Scan for the cell matching the given text and deliver its [x, y] coordinate at center. 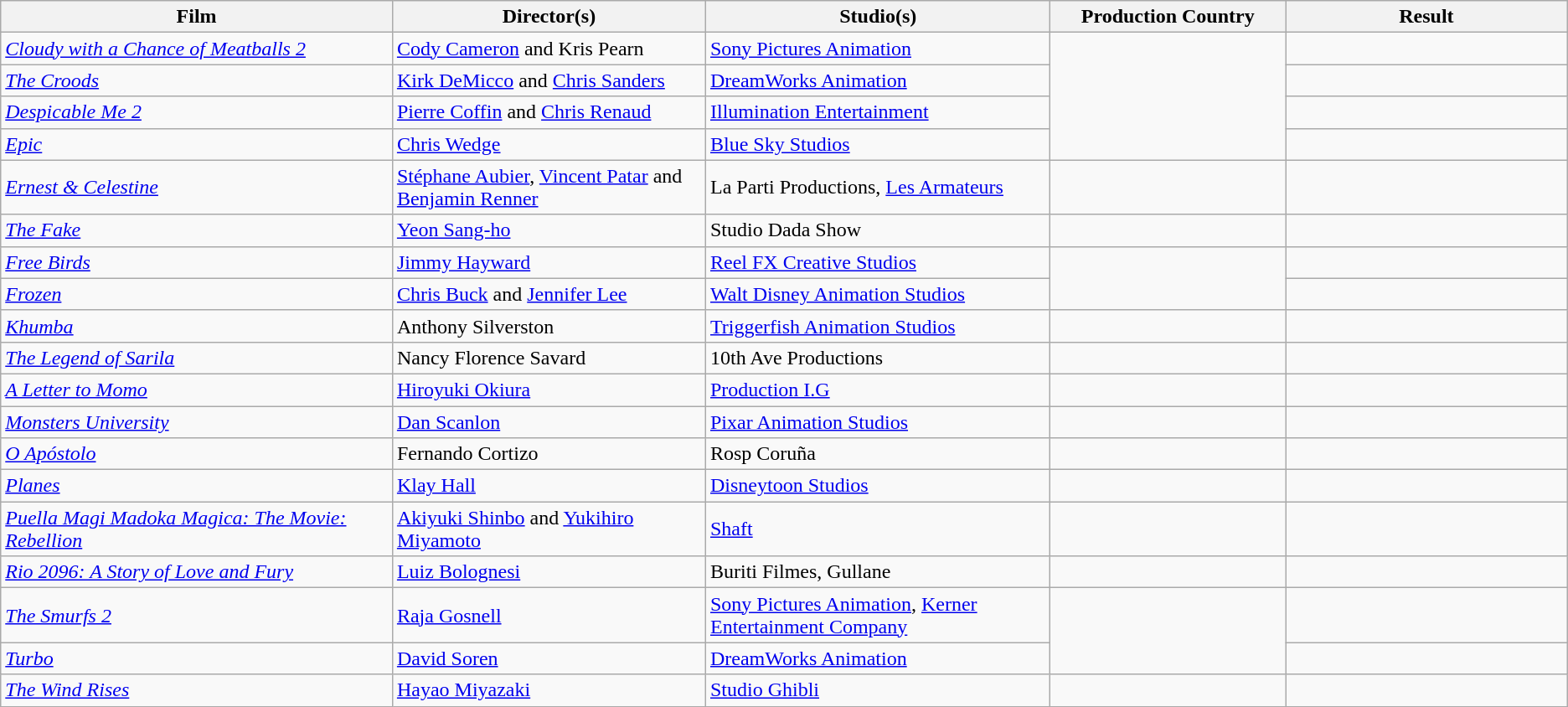
Chris Buck and Jennifer Lee [549, 294]
Illumination Entertainment [878, 112]
A Letter to Momo [197, 390]
Despicable Me 2 [197, 112]
Production Country [1168, 17]
Akiyuki Shinbo and Yukihiro Miyamoto [549, 529]
Yeon Sang-ho [549, 230]
Disneytoon Studios [878, 486]
Production I.G [878, 390]
Planes [197, 486]
Frozen [197, 294]
Anthony Silverston [549, 326]
Turbo [197, 658]
Buriti Filmes, Gullane [878, 572]
Jimmy Hayward [549, 262]
The Fake [197, 230]
Shaft [878, 529]
Nancy Florence Savard [549, 358]
The Smurfs 2 [197, 615]
The Croods [197, 80]
David Soren [549, 658]
Fernando Cortizo [549, 454]
Studio(s) [878, 17]
Studio Dada Show [878, 230]
Result [1427, 17]
Pierre Coffin and Chris Renaud [549, 112]
Reel FX Creative Studios [878, 262]
Stéphane Aubier, Vincent Patar and Benjamin Renner [549, 188]
Sony Pictures Animation, Kerner Entertainment Company [878, 615]
Cody Cameron and Kris Pearn [549, 49]
Epic [197, 144]
Puella Magi Madoka Magica: The Movie: Rebellion [197, 529]
Hiroyuki Okiura [549, 390]
The Wind Rises [197, 690]
Pixar Animation Studios [878, 421]
Studio Ghibli [878, 690]
Rio 2096: A Story of Love and Fury [197, 572]
Luiz Bolognesi [549, 572]
The Legend of Sarila [197, 358]
O Apóstolo [197, 454]
Triggerfish Animation Studios [878, 326]
Film [197, 17]
Blue Sky Studios [878, 144]
Monsters University [197, 421]
Walt Disney Animation Studios [878, 294]
Kirk DeMicco and Chris Sanders [549, 80]
Raja Gosnell [549, 615]
Chris Wedge [549, 144]
Ernest & Celestine [197, 188]
Rosp Coruña [878, 454]
Khumba [197, 326]
Sony Pictures Animation [878, 49]
Dan Scanlon [549, 421]
Klay Hall [549, 486]
Cloudy with a Chance of Meatballs 2 [197, 49]
10th Ave Productions [878, 358]
La Parti Productions, Les Armateurs [878, 188]
Hayao Miyazaki [549, 690]
Director(s) [549, 17]
Free Birds [197, 262]
